Find where the given text appears and provide that cell's center as [x, y] coordinate. 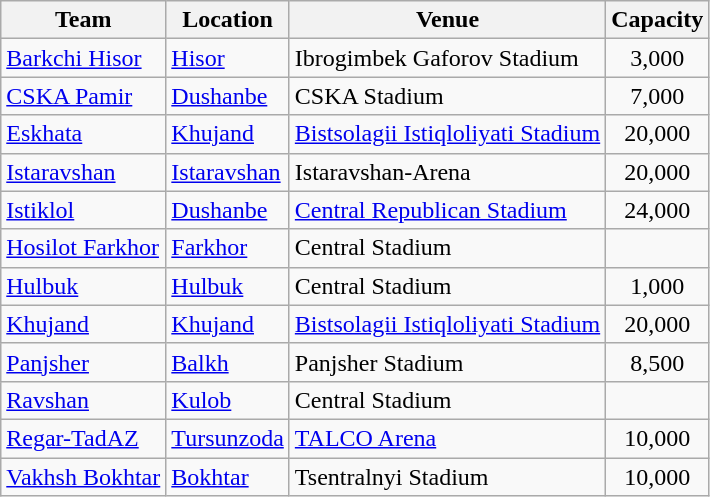
Kulob [228, 400]
Team [84, 20]
Istaravshan-Arena [447, 172]
7,000 [658, 96]
Hosilot Farkhor [84, 248]
Tsentralnyi Stadium [447, 477]
24,000 [658, 210]
3,000 [658, 58]
Regar-TadAZ [84, 438]
Capacity [658, 20]
Bokhtar [228, 477]
Vakhsh Bokhtar [84, 477]
1,000 [658, 286]
Tursunzoda [228, 438]
Ibrogimbek Gaforov Stadium [447, 58]
Istiklol [84, 210]
Hisor [228, 58]
CSKA Stadium [447, 96]
Barkchi Hisor [84, 58]
Central Republican Stadium [447, 210]
CSKA Pamir [84, 96]
Venue [447, 20]
Farkhor [228, 248]
8,500 [658, 362]
Panjsher [84, 362]
TALCO Arena [447, 438]
Ravshan [84, 400]
Eskhata [84, 134]
Balkh [228, 362]
Panjsher Stadium [447, 362]
Location [228, 20]
